Pinpoint the cell where the given text exists, returning its (x, y) midpoint coordinate. 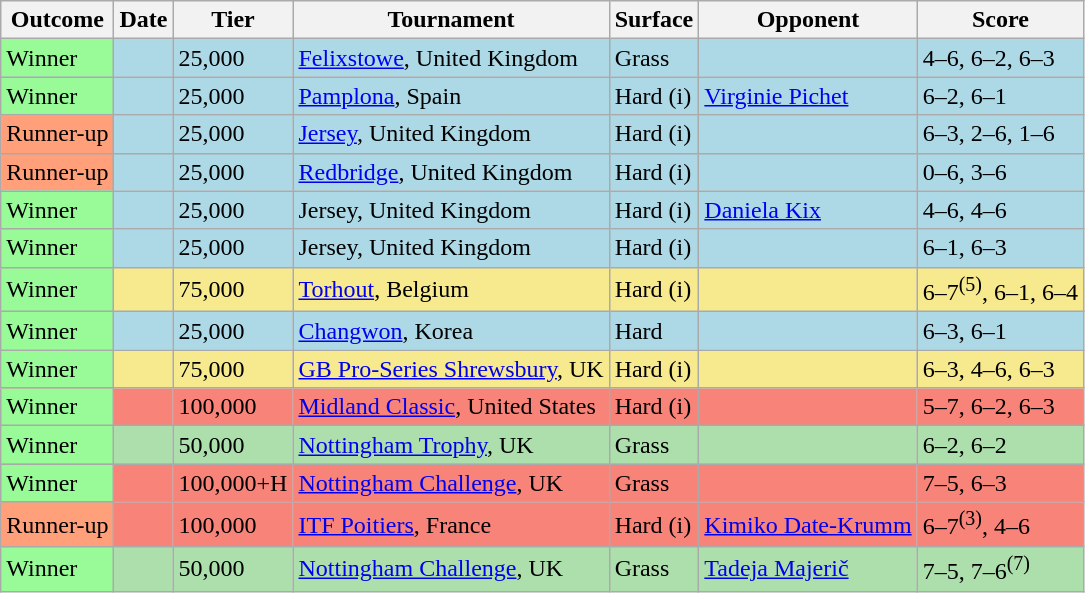
7–5, 7–6(7) (1000, 570)
Midland Classic, United States (451, 407)
ITF Poitiers, France (451, 524)
5–7, 6–2, 6–3 (1000, 407)
6–3, 4–6, 6–3 (1000, 369)
Torhout, Belgium (451, 290)
6–7(3), 4–6 (1000, 524)
6–3, 6–1 (1000, 331)
Changwon, Korea (451, 331)
Tier (233, 20)
4–6, 4–6 (1000, 210)
Redbridge, United Kingdom (451, 172)
Opponent (808, 20)
6–3, 2–6, 1–6 (1000, 134)
Tournament (451, 20)
Kimiko Date-Krumm (808, 524)
Daniela Kix (808, 210)
Tadeja Majerič (808, 570)
6–1, 6–3 (1000, 248)
GB Pro-Series Shrewsbury, UK (451, 369)
0–6, 3–6 (1000, 172)
Hard (654, 331)
6–7(5), 6–1, 6–4 (1000, 290)
Nottingham Trophy, UK (451, 445)
6–2, 6–2 (1000, 445)
4–6, 6–2, 6–3 (1000, 58)
7–5, 6–3 (1000, 483)
Pamplona, Spain (451, 96)
Surface (654, 20)
Felixstowe, United Kingdom (451, 58)
Score (1000, 20)
100,000+H (233, 483)
Outcome (58, 20)
6–2, 6–1 (1000, 96)
Date (144, 20)
Virginie Pichet (808, 96)
